Identify which cell holds the provided text, then report its (X, Y) central coordinate. 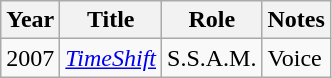
Notes (296, 20)
Voice (296, 58)
Year (30, 20)
Role (212, 20)
2007 (30, 58)
Title (111, 20)
TimeShift (111, 58)
S.S.A.M. (212, 58)
